Output the (x, y) coordinate of the center of the cell containing the given text.  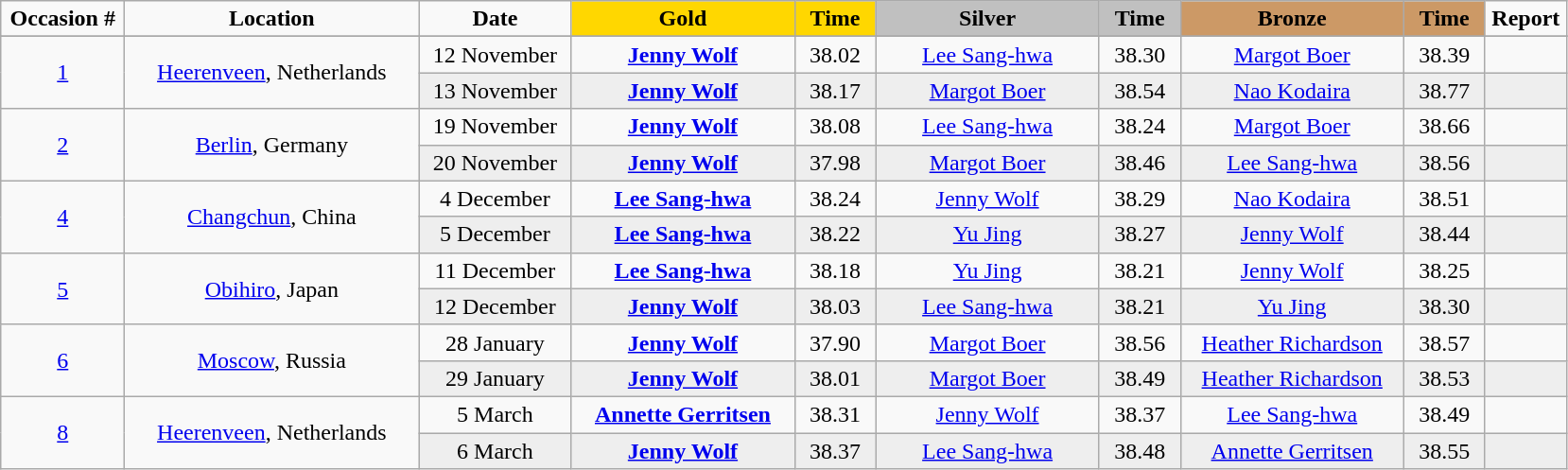
13 November (496, 91)
38.44 (1444, 235)
38.53 (1444, 378)
5 December (496, 235)
11 December (496, 270)
Moscow, Russia (272, 360)
37.98 (835, 163)
38.22 (835, 235)
4 December (496, 199)
20 November (496, 163)
38.01 (835, 378)
38.57 (1444, 342)
Changchun, China (272, 217)
Silver (987, 19)
8 (62, 432)
38.25 (1444, 270)
38.46 (1140, 163)
29 January (496, 378)
1 (62, 73)
6 (62, 360)
28 January (496, 342)
38.27 (1140, 235)
38.55 (1444, 451)
38.39 (1444, 55)
38.66 (1444, 127)
38.02 (835, 55)
6 March (496, 451)
38.48 (1140, 451)
5 March (496, 414)
38.31 (835, 414)
Report (1525, 19)
Gold (683, 19)
12 December (496, 306)
37.90 (835, 342)
38.03 (835, 306)
Obihiro, Japan (272, 288)
38.77 (1444, 91)
Location (272, 19)
38.17 (835, 91)
38.54 (1140, 91)
Date (496, 19)
38.08 (835, 127)
Occasion # (62, 19)
38.51 (1444, 199)
19 November (496, 127)
Berlin, Germany (272, 145)
38.29 (1140, 199)
5 (62, 288)
2 (62, 145)
12 November (496, 55)
Bronze (1292, 19)
38.18 (835, 270)
4 (62, 217)
